From the cell containing the given text, extract its center point as [x, y] coordinate. 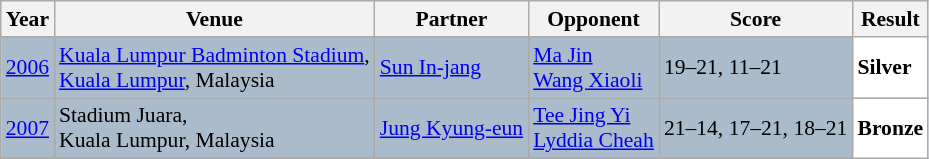
2007 [28, 128]
Jung Kyung-eun [452, 128]
Stadium Juara,Kuala Lumpur, Malaysia [214, 128]
Tee Jing Yi Lyddia Cheah [594, 128]
Year [28, 19]
Silver [890, 68]
Sun In-jang [452, 68]
Partner [452, 19]
Score [756, 19]
Kuala Lumpur Badminton Stadium,Kuala Lumpur, Malaysia [214, 68]
Bronze [890, 128]
Ma Jin Wang Xiaoli [594, 68]
21–14, 17–21, 18–21 [756, 128]
Venue [214, 19]
2006 [28, 68]
19–21, 11–21 [756, 68]
Result [890, 19]
Opponent [594, 19]
